Extract the [X, Y] coordinate from the center of the cell holding the provided text.  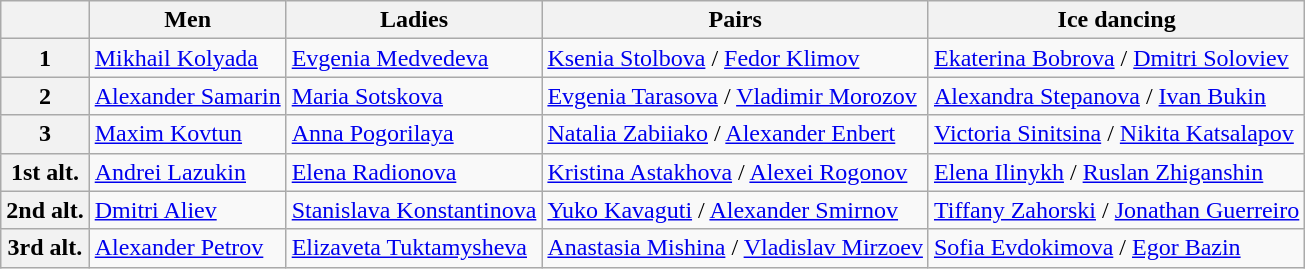
Stanislava Konstantinova [414, 210]
Pairs [736, 20]
Evgenia Medvedeva [414, 58]
Elena Radionova [414, 172]
Ice dancing [1116, 20]
Alexandra Stepanova / Ivan Bukin [1116, 96]
1st alt. [45, 172]
Elizaveta Tuktamysheva [414, 248]
Anastasia Mishina / Vladislav Mirzoev [736, 248]
Dmitri Aliev [188, 210]
1 [45, 58]
Maxim Kovtun [188, 134]
2nd alt. [45, 210]
Yuko Kavaguti / Alexander Smirnov [736, 210]
Victoria Sinitsina / Nikita Katsalapov [1116, 134]
3 [45, 134]
Men [188, 20]
Andrei Lazukin [188, 172]
Mikhail Kolyada [188, 58]
Sofia Evdokimova / Egor Bazin [1116, 248]
3rd alt. [45, 248]
Ekaterina Bobrova / Dmitri Soloviev [1116, 58]
2 [45, 96]
Alexander Samarin [188, 96]
Kristina Astakhova / Alexei Rogonov [736, 172]
Anna Pogorilaya [414, 134]
Evgenia Tarasova / Vladimir Morozov [736, 96]
Alexander Petrov [188, 248]
Natalia Zabiiako / Alexander Enbert [736, 134]
Tiffany Zahorski / Jonathan Guerreiro [1116, 210]
Ksenia Stolbova / Fedor Klimov [736, 58]
Elena Ilinykh / Ruslan Zhiganshin [1116, 172]
Ladies [414, 20]
Maria Sotskova [414, 96]
